From the cell containing the given text, extract its center point as (X, Y) coordinate. 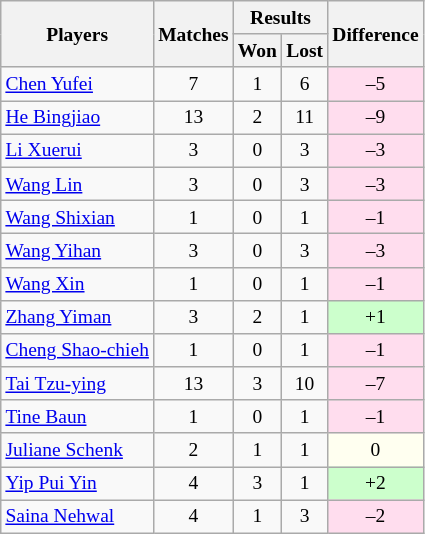
Tai Tzu-ying (78, 384)
–7 (376, 384)
Juliane Schenk (78, 450)
11 (305, 118)
Cheng Shao-chieh (78, 350)
10 (305, 384)
+1 (376, 316)
Matches (194, 34)
Saina Nehwal (78, 516)
–2 (376, 516)
Lost (305, 50)
Yip Pui Yin (78, 484)
Wang Shixian (78, 216)
Wang Lin (78, 184)
7 (194, 84)
6 (305, 84)
–5 (376, 84)
Tine Baun (78, 416)
Wang Xin (78, 284)
+2 (376, 484)
–9 (376, 118)
Difference (376, 34)
Chen Yufei (78, 84)
Li Xuerui (78, 150)
Results (280, 18)
Wang Yihan (78, 250)
Zhang Yiman (78, 316)
Won (257, 50)
Players (78, 34)
He Bingjiao (78, 118)
